Output the [X, Y] coordinate of the center of the cell containing the given text.  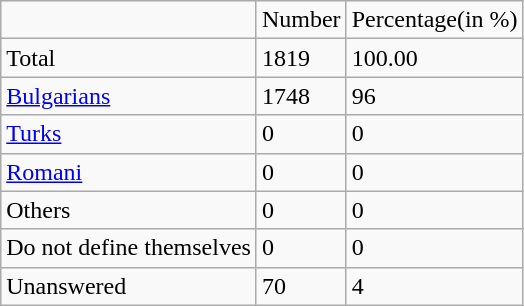
Others [129, 210]
Unanswered [129, 286]
96 [434, 96]
Romani [129, 172]
4 [434, 286]
Percentage(in %) [434, 20]
Do not define themselves [129, 248]
1748 [301, 96]
1819 [301, 58]
70 [301, 286]
Total [129, 58]
100.00 [434, 58]
Number [301, 20]
Turks [129, 134]
Bulgarians [129, 96]
